Return [x, y] of the center of cell containing provided text 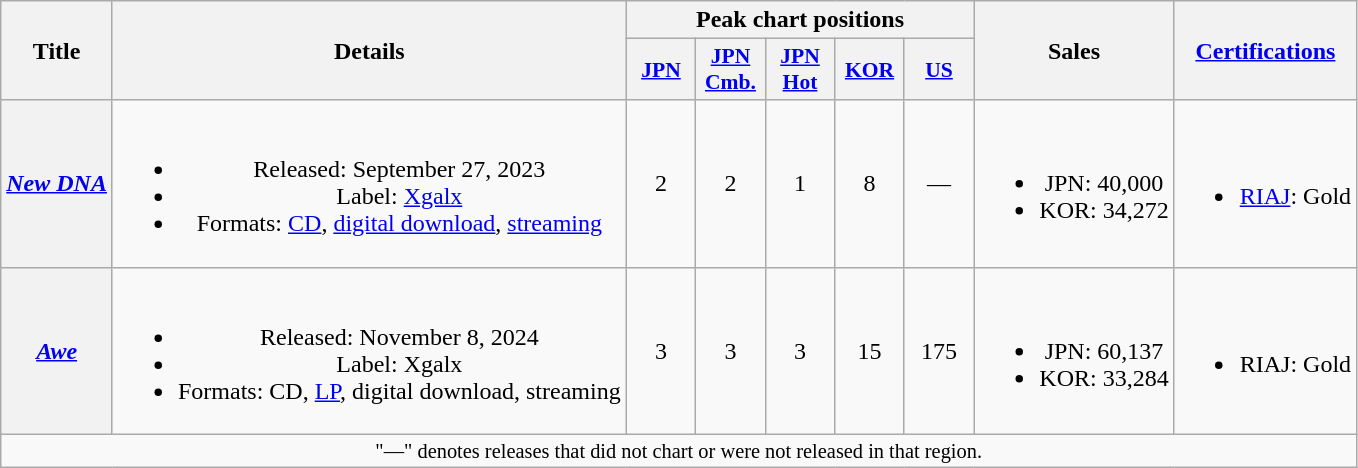
8 [870, 184]
Certifications [1265, 50]
KOR [870, 70]
JPN: 60,137KOR: 33,284 [1074, 350]
JPN [661, 70]
175 [939, 350]
JPNCmb. [731, 70]
US [939, 70]
JPN: 40,000KOR: 34,272 [1074, 184]
Title [57, 50]
"—" denotes releases that did not chart or were not released in that region. [679, 451]
Peak chart positions [800, 20]
1 [800, 184]
Sales [1074, 50]
15 [870, 350]
Released: November 8, 2024Label: XgalxFormats: CD, LP, digital download, streaming [369, 350]
Released: September 27, 2023Label: XgalxFormats: CD, digital download, streaming [369, 184]
— [939, 184]
Details [369, 50]
JPNHot [800, 70]
New DNA [57, 184]
Awe [57, 350]
